Extract the (x, y) coordinate from the center of the cell holding the provided text.  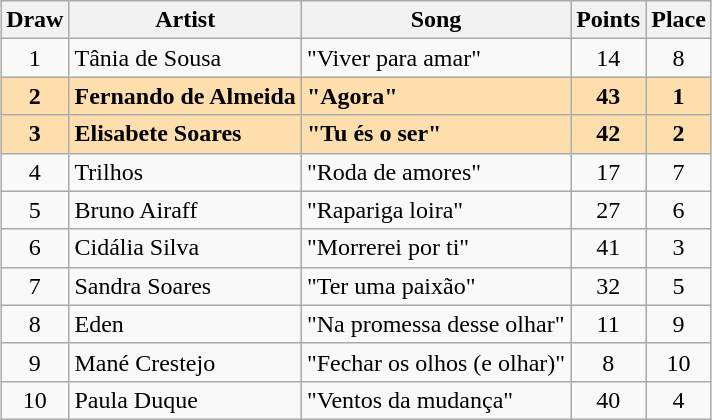
Song (436, 20)
Bruno Airaff (185, 210)
Mané Crestejo (185, 362)
Points (608, 20)
11 (608, 324)
"Morrerei por ti" (436, 248)
Place (679, 20)
40 (608, 400)
43 (608, 96)
"Rapariga loira" (436, 210)
32 (608, 286)
"Fechar os olhos (e olhar)" (436, 362)
"Tu és o ser" (436, 134)
27 (608, 210)
"Agora" (436, 96)
17 (608, 172)
Trilhos (185, 172)
Paula Duque (185, 400)
Eden (185, 324)
Artist (185, 20)
Elisabete Soares (185, 134)
"Roda de amores" (436, 172)
"Ventos da mudança" (436, 400)
Sandra Soares (185, 286)
Tânia de Sousa (185, 58)
"Viver para amar" (436, 58)
Draw (35, 20)
"Na promessa desse olhar" (436, 324)
14 (608, 58)
Fernando de Almeida (185, 96)
41 (608, 248)
Cidália Silva (185, 248)
42 (608, 134)
"Ter uma paixão" (436, 286)
